Capture the cell that displays the provided text and extract its [X, Y] central coordinate. 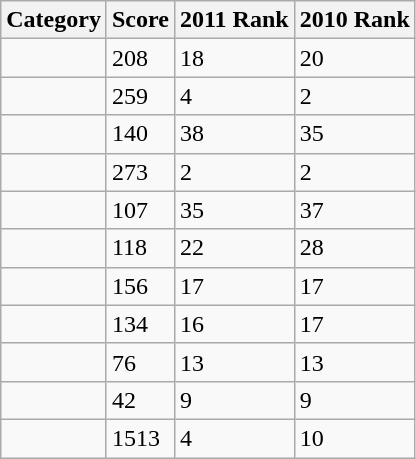
273 [140, 172]
37 [354, 210]
134 [140, 324]
2010 Rank [354, 20]
20 [354, 58]
156 [140, 286]
10 [354, 438]
259 [140, 96]
140 [140, 134]
42 [140, 400]
38 [234, 134]
18 [234, 58]
Score [140, 20]
16 [234, 324]
1513 [140, 438]
22 [234, 248]
2011 Rank [234, 20]
118 [140, 248]
76 [140, 362]
Category [54, 20]
107 [140, 210]
208 [140, 58]
28 [354, 248]
